From the cell containing the given text, extract its center point as (X, Y) coordinate. 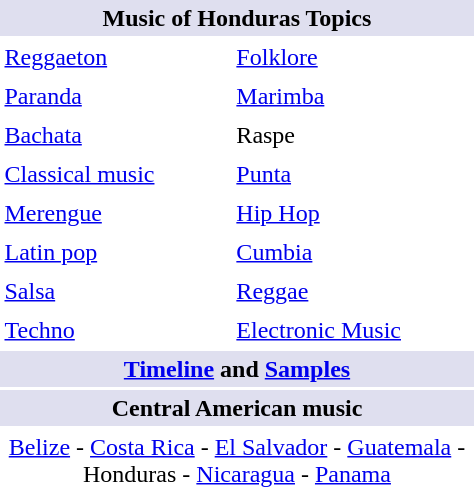
Paranda (114, 96)
Cumbia (353, 252)
Reggae (353, 291)
Techno (114, 330)
Latin pop (114, 252)
Marimba (353, 96)
Classical music (114, 174)
Electronic Music (353, 330)
Music of Honduras Topics (237, 18)
Timeline and Samples (237, 369)
Punta (353, 174)
Folklore (353, 57)
Raspe (353, 135)
Central American music (237, 408)
Bachata (114, 135)
Salsa (114, 291)
Reggaeton (114, 57)
Hip Hop (353, 213)
Merengue (114, 213)
